Identify which cell holds the provided text, then report its (X, Y) central coordinate. 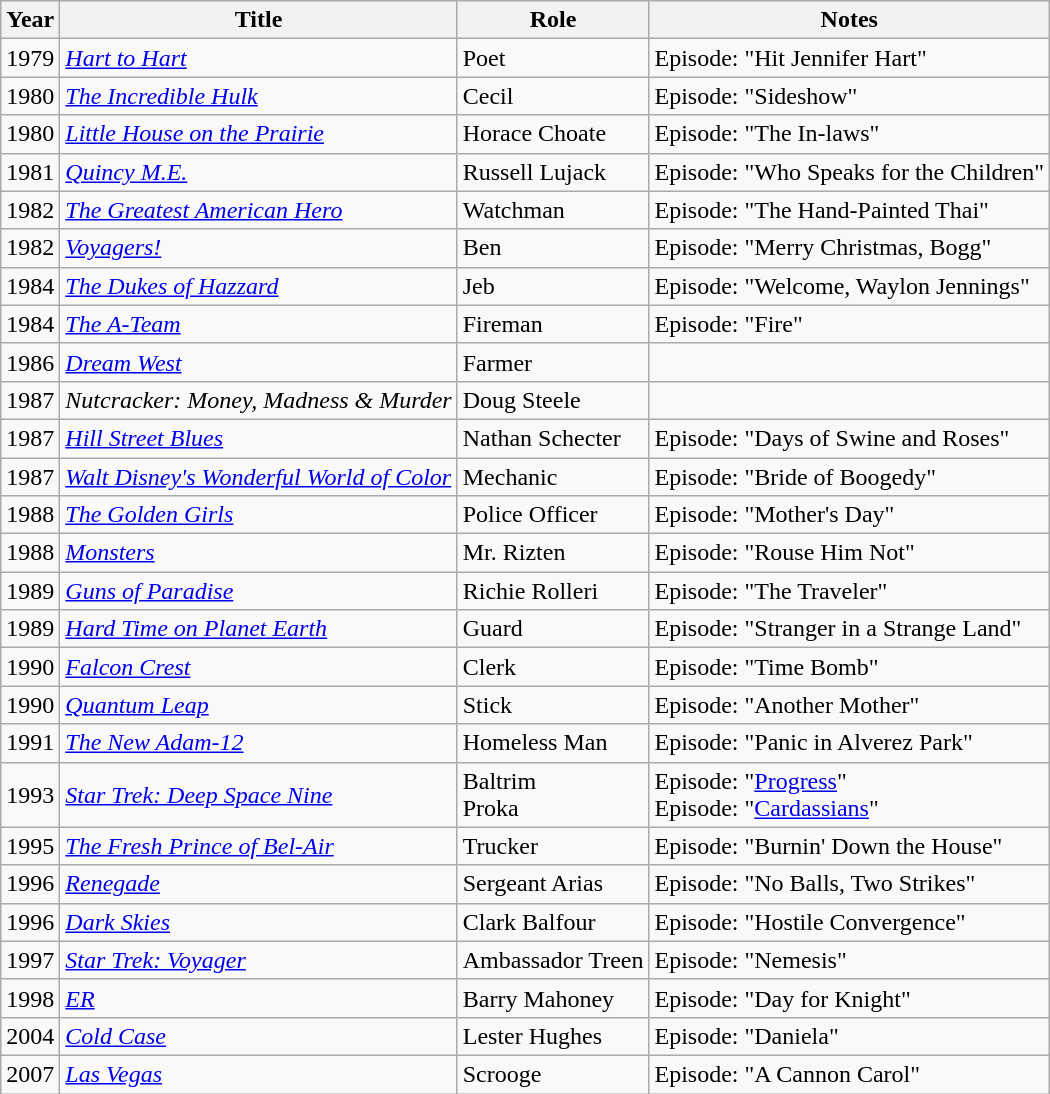
Walt Disney's Wonderful World of Color (258, 477)
Episode: "Bride of Boogedy" (850, 477)
Homeless Man (553, 743)
Doug Steele (553, 400)
Russell Lujack (553, 172)
Stick (553, 705)
Nathan Schecter (553, 438)
Title (258, 20)
1991 (30, 743)
Voyagers! (258, 248)
Ben (553, 248)
Mr. Rizten (553, 553)
Episode: "Welcome, Waylon Jennings" (850, 286)
Episode: "Nemesis" (850, 960)
Watchman (553, 210)
Monsters (258, 553)
Falcon Crest (258, 667)
Notes (850, 20)
Clerk (553, 667)
Episode: "Burnin' Down the House" (850, 846)
Episode: "Rouse Him Not" (850, 553)
Hard Time on Planet Earth (258, 629)
Cold Case (258, 1036)
Barry Mahoney (553, 998)
Episode: "No Balls, Two Strikes" (850, 884)
The Golden Girls (258, 515)
1997 (30, 960)
Episode: "Hostile Convergence" (850, 922)
Renegade (258, 884)
Las Vegas (258, 1074)
1995 (30, 846)
The A-Team (258, 324)
Police Officer (553, 515)
Episode: "A Cannon Carol" (850, 1074)
The Greatest American Hero (258, 210)
Episode: "Time Bomb" (850, 667)
The Incredible Hulk (258, 96)
Hart to Hart (258, 58)
Clark Balfour (553, 922)
Ambassador Treen (553, 960)
BaltrimProka (553, 794)
Lester Hughes (553, 1036)
Star Trek: Voyager (258, 960)
Episode: "Day for Knight" (850, 998)
Episode: "Who Speaks for the Children" (850, 172)
Guard (553, 629)
Mechanic (553, 477)
Episode: "Another Mother" (850, 705)
Cecil (553, 96)
Farmer (553, 362)
Dark Skies (258, 922)
Nutcracker: Money, Madness & Murder (258, 400)
Quincy M.E. (258, 172)
Richie Rolleri (553, 591)
2004 (30, 1036)
The New Adam-12 (258, 743)
Sergeant Arias (553, 884)
Fireman (553, 324)
Episode: "Daniela" (850, 1036)
Role (553, 20)
1986 (30, 362)
The Dukes of Hazzard (258, 286)
Episode: "The In-laws" (850, 134)
Episode: "Mother's Day" (850, 515)
Hill Street Blues (258, 438)
ER (258, 998)
Guns of Paradise (258, 591)
Horace Choate (553, 134)
Episode: "The Traveler" (850, 591)
1981 (30, 172)
Trucker (553, 846)
1998 (30, 998)
Year (30, 20)
Episode: "Hit Jennifer Hart" (850, 58)
Episode: "Fire" (850, 324)
Episode: "The Hand-Painted Thai" (850, 210)
Star Trek: Deep Space Nine (258, 794)
Episode: "Stranger in a Strange Land" (850, 629)
1979 (30, 58)
Scrooge (553, 1074)
Dream West (258, 362)
Jeb (553, 286)
2007 (30, 1074)
1993 (30, 794)
Poet (553, 58)
Episode: "Progress"Episode: "Cardassians" (850, 794)
Episode: "Sideshow" (850, 96)
The Fresh Prince of Bel-Air (258, 846)
Episode: "Days of Swine and Roses" (850, 438)
Episode: "Panic in Alverez Park" (850, 743)
Quantum Leap (258, 705)
Little House on the Prairie (258, 134)
Episode: "Merry Christmas, Bogg" (850, 248)
